Return the (x, y) coordinate for the center point of the cell that contains the specified text.  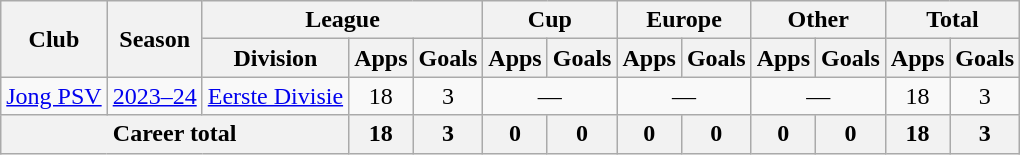
Cup (550, 20)
Season (154, 39)
Division (275, 58)
Career total (175, 134)
Europe (684, 20)
Eerste Divisie (275, 96)
League (342, 20)
Jong PSV (54, 96)
2023–24 (154, 96)
Total (952, 20)
Club (54, 39)
Other (818, 20)
